Determine the (X, Y) coordinate at the center of the cell enclosing the given text.  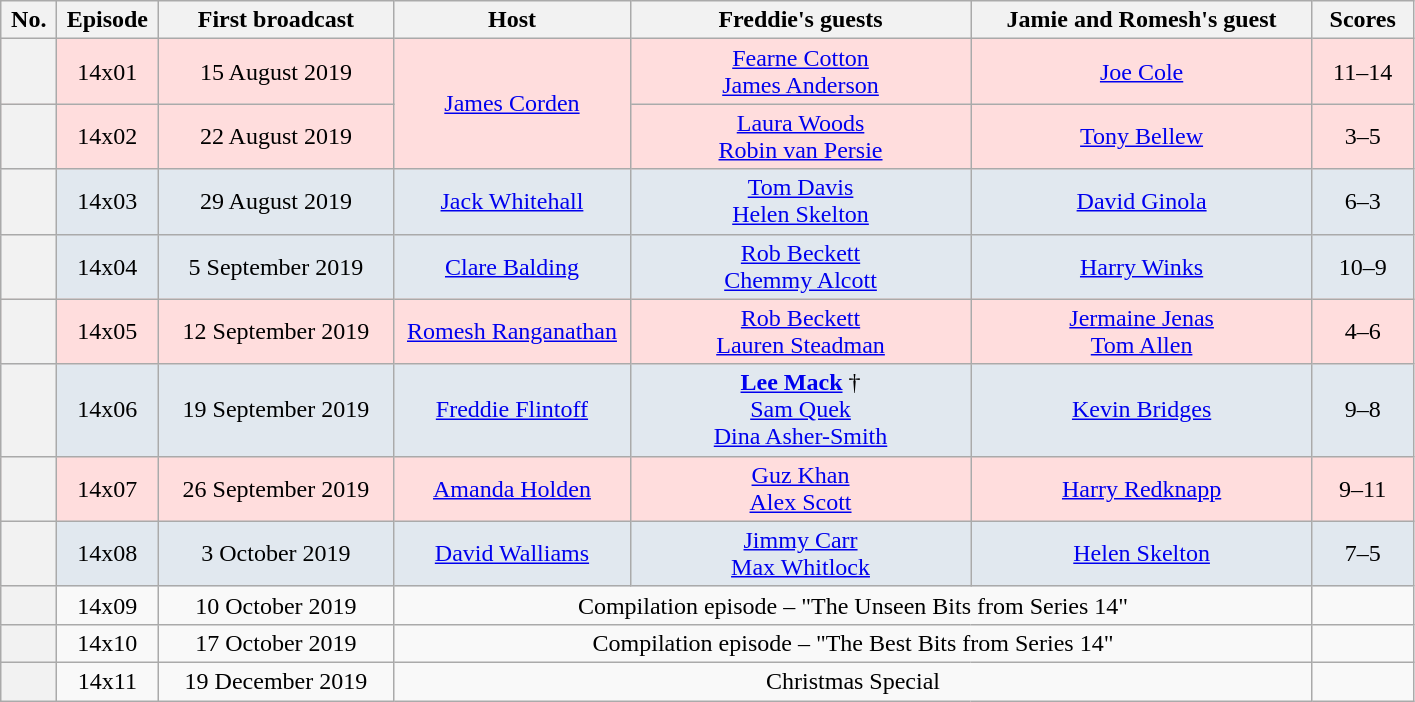
Freddie Flintoff (512, 410)
First broadcast (276, 20)
3 October 2019 (276, 554)
29 August 2019 (276, 202)
5 September 2019 (276, 266)
14x01 (108, 72)
14x03 (108, 202)
No. (29, 20)
Amanda Holden (512, 488)
19 September 2019 (276, 410)
14x06 (108, 410)
22 August 2019 (276, 136)
10 October 2019 (276, 605)
Episode (108, 20)
3–5 (1362, 136)
Jamie and Romesh's guest (1142, 20)
Harry Redknapp (1142, 488)
14x10 (108, 643)
Tony Bellew (1142, 136)
9–11 (1362, 488)
Rob BeckettLauren Steadman (800, 332)
Laura WoodsRobin van Persie (800, 136)
Scores (1362, 20)
Helen Skelton (1142, 554)
9–8 (1362, 410)
Tom DavisHelen Skelton (800, 202)
Joe Cole (1142, 72)
Romesh Ranganathan (512, 332)
Host (512, 20)
Freddie's guests (800, 20)
David Ginola (1142, 202)
12 September 2019 (276, 332)
15 August 2019 (276, 72)
Fearne CottonJames Anderson (800, 72)
David Walliams (512, 554)
Rob BeckettChemmy Alcott (800, 266)
14x07 (108, 488)
James Corden (512, 104)
14x04 (108, 266)
14x08 (108, 554)
Kevin Bridges (1142, 410)
Guz KhanAlex Scott (800, 488)
Christmas Special (853, 681)
10–9 (1362, 266)
19 December 2019 (276, 681)
Jimmy CarrMax Whitlock (800, 554)
6–3 (1362, 202)
Lee Mack †Sam QuekDina Asher-Smith (800, 410)
14x02 (108, 136)
17 October 2019 (276, 643)
Harry Winks (1142, 266)
14x09 (108, 605)
11–14 (1362, 72)
Jermaine JenasTom Allen (1142, 332)
7–5 (1362, 554)
14x11 (108, 681)
14x05 (108, 332)
Jack Whitehall (512, 202)
4–6 (1362, 332)
Compilation episode – "The Unseen Bits from Series 14" (853, 605)
Compilation episode – "The Best Bits from Series 14" (853, 643)
26 September 2019 (276, 488)
Clare Balding (512, 266)
